Provide the [X, Y] coordinate of the cell's center where the given text is located.  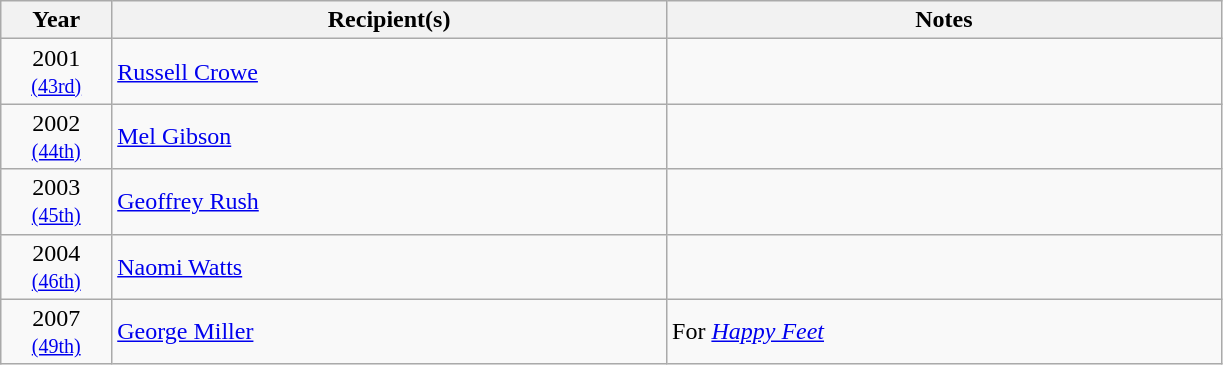
Russell Crowe [390, 72]
2004(46th) [56, 266]
George Miller [390, 332]
Recipient(s) [390, 20]
For Happy Feet [944, 332]
2001(43rd) [56, 72]
Geoffrey Rush [390, 202]
Notes [944, 20]
Year [56, 20]
2007(49th) [56, 332]
Naomi Watts [390, 266]
2003(45th) [56, 202]
2002(44th) [56, 136]
Mel Gibson [390, 136]
